Determine the [X, Y] coordinate at the center of the cell enclosing the given text.  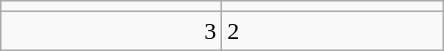
3 [112, 31]
2 [332, 31]
